From the cell containing the given text, extract its center point as [x, y] coordinate. 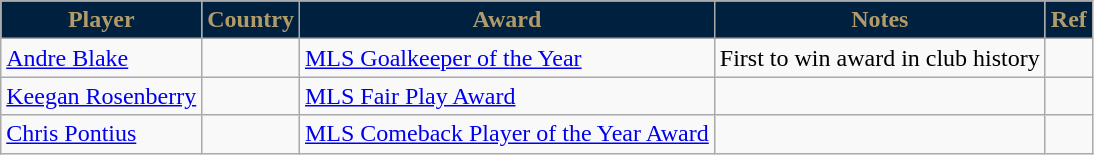
Player [102, 20]
Award [506, 20]
MLS Goalkeeper of the Year [506, 58]
Chris Pontius [102, 134]
Ref [1068, 20]
First to win award in club history [880, 58]
Country [251, 20]
Keegan Rosenberry [102, 96]
MLS Comeback Player of the Year Award [506, 134]
MLS Fair Play Award [506, 96]
Notes [880, 20]
Andre Blake [102, 58]
